Return [x, y] of the center of cell containing provided text 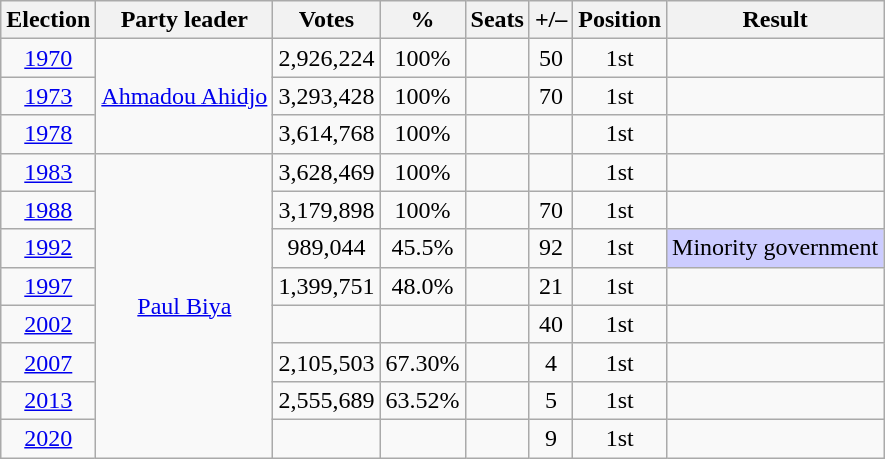
Result [776, 20]
2002 [48, 324]
50 [550, 58]
2007 [48, 362]
Votes [326, 20]
2,555,689 [326, 400]
989,044 [326, 248]
3,614,768 [326, 134]
67.30% [422, 362]
Position [620, 20]
Paul Biya [184, 305]
3,628,469 [326, 172]
1970 [48, 58]
Ahmadou Ahidjo [184, 96]
9 [550, 438]
1988 [48, 210]
3,179,898 [326, 210]
40 [550, 324]
2020 [48, 438]
2,926,224 [326, 58]
3,293,428 [326, 96]
+/– [550, 20]
1,399,751 [326, 286]
92 [550, 248]
4 [550, 362]
2,105,503 [326, 362]
Party leader [184, 20]
5 [550, 400]
Seats [497, 20]
48.0% [422, 286]
Election [48, 20]
45.5% [422, 248]
21 [550, 286]
% [422, 20]
1983 [48, 172]
1973 [48, 96]
1997 [48, 286]
Minority government [776, 248]
2013 [48, 400]
1978 [48, 134]
63.52% [422, 400]
1992 [48, 248]
